Find where the given text appears and provide that cell's center as [X, Y] coordinate. 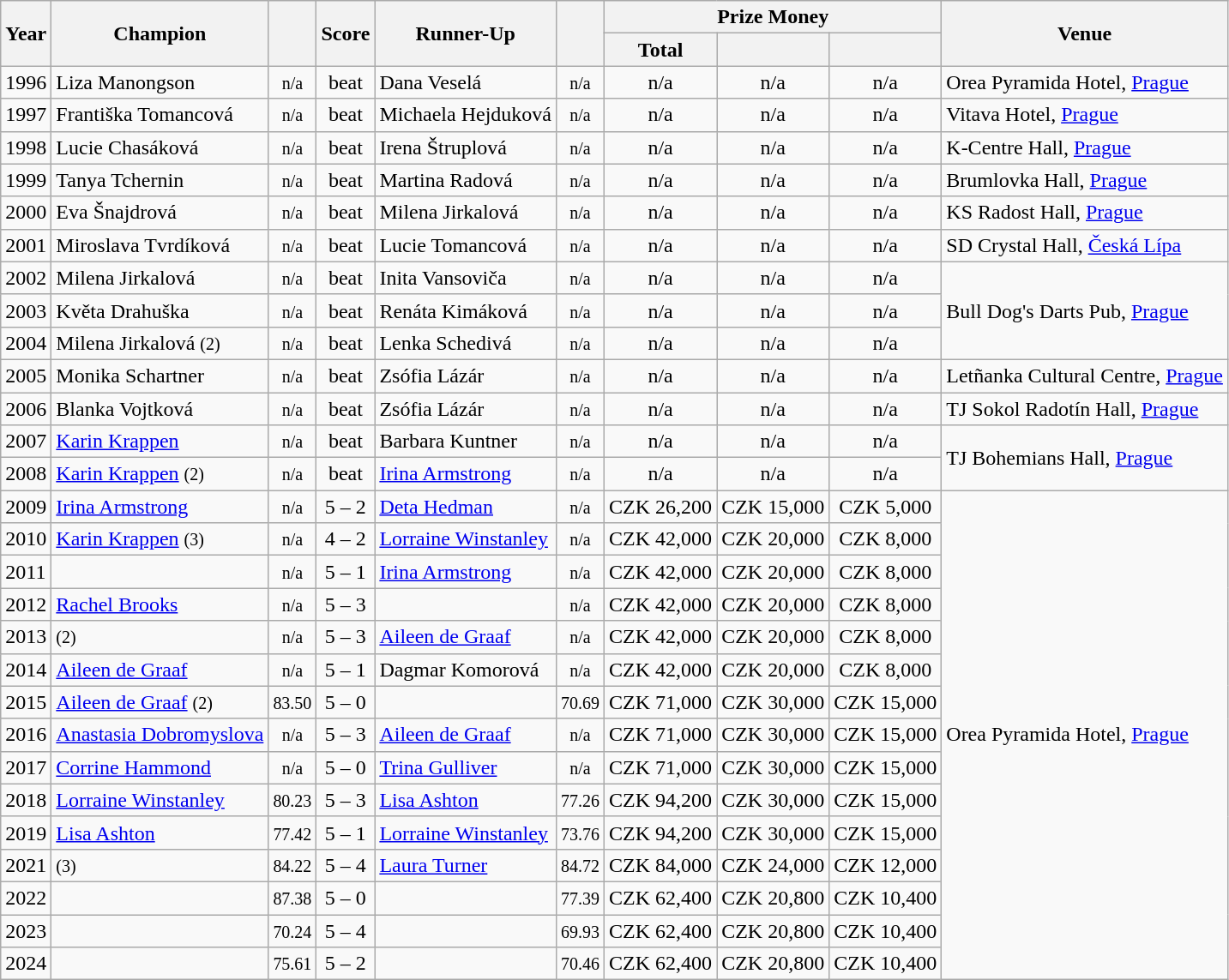
69.93 [581, 930]
Michaela Hejduková [466, 115]
Irena Štruplová [466, 147]
1999 [26, 180]
CZK 26,200 [660, 507]
Vitava Hotel, Prague [1085, 115]
2022 [26, 898]
84.22 [292, 865]
(2) [160, 637]
2000 [26, 213]
Milena Jirkalová (2) [160, 343]
84.72 [581, 865]
2009 [26, 507]
75.61 [292, 964]
1996 [26, 82]
2005 [26, 376]
Monika Schartner [160, 376]
77.39 [581, 898]
2004 [26, 343]
83.50 [292, 702]
Karin Krappen [160, 442]
Martina Radová [466, 180]
2013 [26, 637]
Miroslava Tvrdíková [160, 245]
TJ Bohemians Hall, Prague [1085, 458]
Year [26, 33]
TJ Sokol Radotín Hall, Prague [1085, 409]
70.69 [581, 702]
77.42 [292, 833]
Runner-Up [466, 33]
Rachel Brooks [160, 604]
2006 [26, 409]
Inita Vansoviča [466, 278]
Barbara Kuntner [466, 442]
Aileen de Graaf (2) [160, 702]
70.46 [581, 964]
CZK 24,000 [774, 865]
2007 [26, 442]
73.76 [581, 833]
Laura Turner [466, 865]
Eva Šnajdrová [160, 213]
K-Centre Hall, Prague [1085, 147]
2018 [26, 800]
2021 [26, 865]
Lucie Tomancová [466, 245]
Františka Tomancová [160, 115]
87.38 [292, 898]
4 – 2 [346, 539]
77.26 [581, 800]
1997 [26, 115]
Corrine Hammond [160, 767]
80.23 [292, 800]
2003 [26, 310]
Dagmar Komorová [466, 670]
(3) [160, 865]
Tanya Tchernin [160, 180]
2023 [26, 930]
2012 [26, 604]
2015 [26, 702]
Champion [160, 33]
2014 [26, 670]
2019 [26, 833]
KS Radost Hall, Prague [1085, 213]
Blanka Vojtková [160, 409]
2010 [26, 539]
Lenka Schedivá [466, 343]
70.24 [292, 930]
Trina Gulliver [466, 767]
2017 [26, 767]
Karin Krappen (2) [160, 474]
2001 [26, 245]
Květa Drahuška [160, 310]
SD Crystal Hall, Česká Lípa [1085, 245]
1998 [26, 147]
2011 [26, 572]
Liza Manongson [160, 82]
Total [660, 50]
Letñanka Cultural Centre, Prague [1085, 376]
2016 [26, 735]
Lucie Chasáková [160, 147]
Brumlovka Hall, Prague [1085, 180]
2008 [26, 474]
2002 [26, 278]
Prize Money [774, 17]
CZK 12,000 [885, 865]
Renáta Kimáková [466, 310]
CZK 5,000 [885, 507]
Karin Krappen (3) [160, 539]
2024 [26, 964]
Bull Dog's Darts Pub, Prague [1085, 310]
Venue [1085, 33]
Score [346, 33]
Deta Hedman [466, 507]
Anastasia Dobromyslova [160, 735]
CZK 84,000 [660, 865]
Dana Veselá [466, 82]
